Determine the (x, y) coordinate at the center of the cell enclosing the given text.  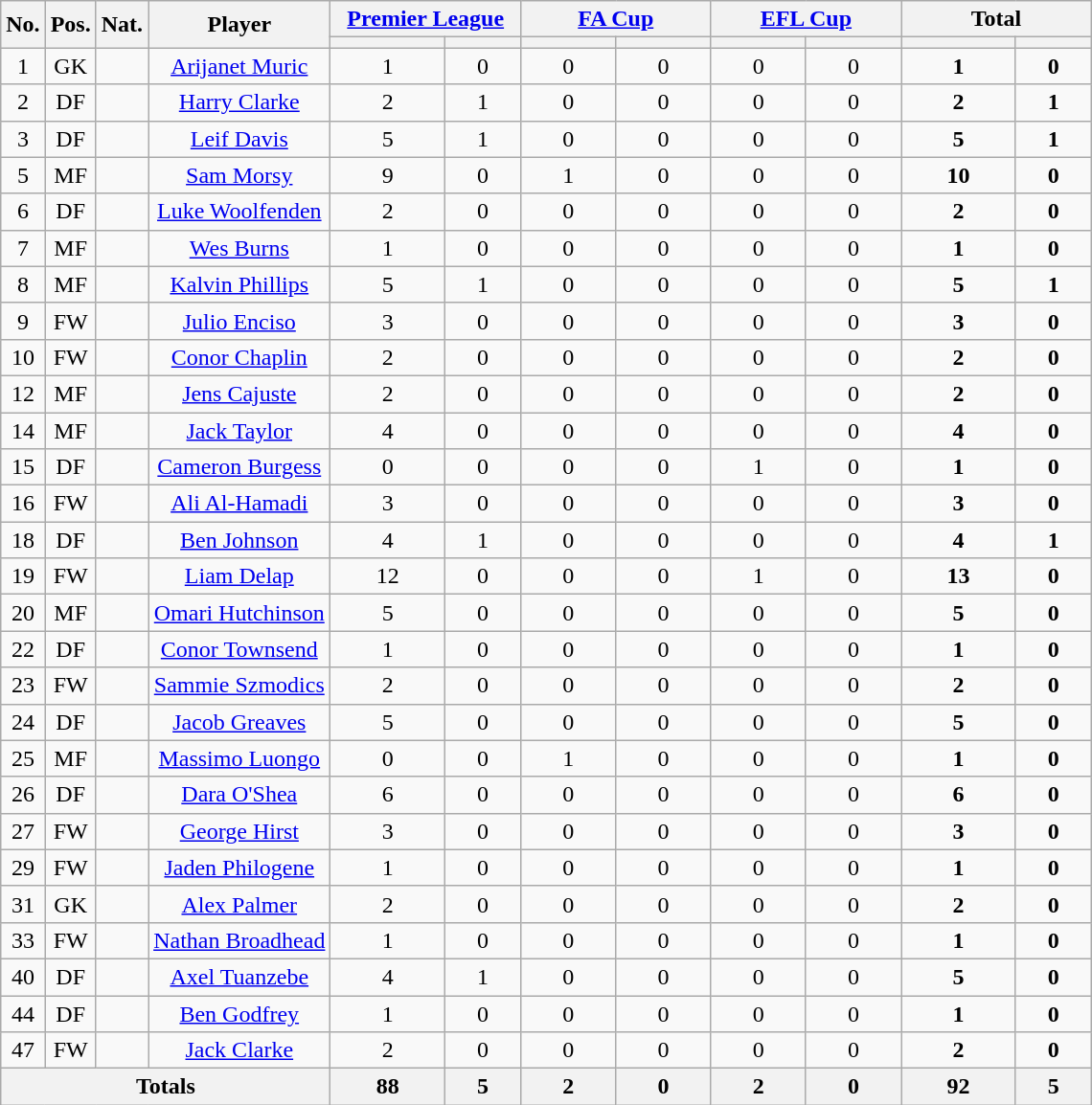
92 (959, 1087)
Ben Johnson (239, 540)
Nathan Broadhead (239, 940)
19 (23, 576)
Massimo Luongo (239, 758)
Kalvin Phillips (239, 284)
Ali Al-Hamadi (239, 504)
Harry Clarke (239, 102)
44 (23, 1014)
18 (23, 540)
Total (996, 19)
14 (23, 430)
13 (959, 576)
23 (23, 686)
24 (23, 722)
Arijanet Muric (239, 66)
15 (23, 467)
Luke Woolfenden (239, 212)
Wes Burns (239, 248)
33 (23, 940)
Sammie Szmodics (239, 686)
27 (23, 831)
Player (239, 25)
EFL Cup (807, 19)
Axel Tuanzebe (239, 977)
20 (23, 613)
Leif Davis (239, 139)
No. (23, 25)
Jaden Philogene (239, 868)
40 (23, 977)
8 (23, 284)
Alex Palmer (239, 904)
Dara O'Shea (239, 795)
Jacob Greaves (239, 722)
Jens Cajuste (239, 394)
Omari Hutchinson (239, 613)
FA Cup (617, 19)
Conor Townsend (239, 649)
Julio Enciso (239, 321)
Nat. (122, 25)
7 (23, 248)
Liam Delap (239, 576)
29 (23, 868)
George Hirst (239, 831)
Conor Chaplin (239, 357)
Premier League (425, 19)
31 (23, 904)
Cameron Burgess (239, 467)
88 (388, 1087)
Jack Taylor (239, 430)
26 (23, 795)
Pos. (71, 25)
16 (23, 504)
Ben Godfrey (239, 1014)
Jack Clarke (239, 1050)
Totals (166, 1087)
47 (23, 1050)
25 (23, 758)
Sam Morsy (239, 175)
22 (23, 649)
